Search for the cell housing the specified text and yield its (x, y) center coordinate. 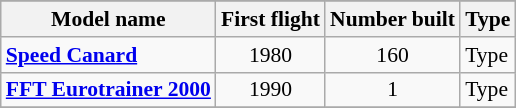
Speed Canard (108, 55)
1980 (270, 55)
FFT Eurotrainer 2000 (108, 90)
1990 (270, 90)
First flight (270, 19)
1 (392, 90)
160 (392, 55)
Model name (108, 19)
Number built (392, 19)
